Extract the (x, y) coordinate from the center of the cell holding the provided text.  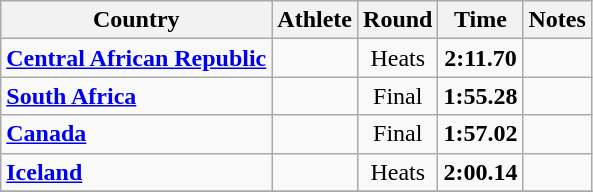
1:55.28 (480, 96)
Notes (557, 20)
1:57.02 (480, 134)
Round (398, 20)
2:00.14 (480, 172)
2:11.70 (480, 58)
Iceland (136, 172)
Time (480, 20)
Central African Republic (136, 58)
Athlete (315, 20)
Canada (136, 134)
South Africa (136, 96)
Country (136, 20)
